Capture the cell that displays the provided text and extract its (X, Y) central coordinate. 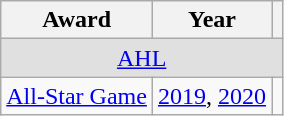
All-Star Game (77, 96)
AHL (142, 58)
2019, 2020 (212, 96)
Year (212, 20)
Award (77, 20)
